Return the (X, Y) coordinate for the center point of the cell that contains the specified text.  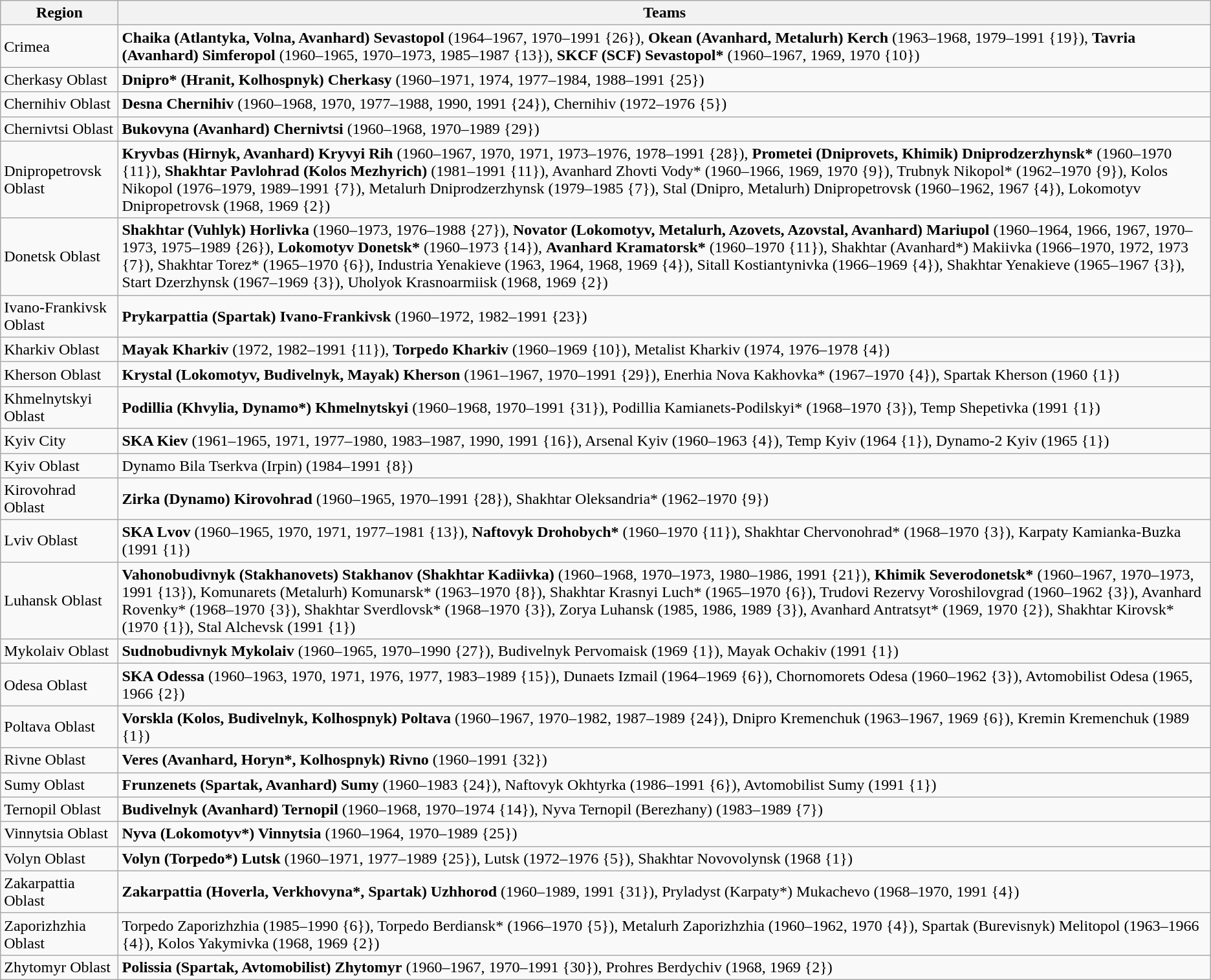
Rivne Oblast (60, 760)
Bukovyna (Avanhard) Chernivtsi (1960–1968, 1970–1989 {29}) (664, 129)
Ivano-Frankivsk Oblast (60, 316)
Dnipropetrovsk Oblast (60, 180)
Kharkiv Oblast (60, 349)
Nyva (Lokomotyv*) Vinnytsia (1960–1964, 1970–1989 {25}) (664, 834)
Dnipro* (Hranit, Kolhospnyk) Cherkasy (1960–1971, 1974, 1977–1984, 1988–1991 {25}) (664, 80)
Volyn Oblast (60, 858)
Kirovohrad Oblast (60, 499)
Volyn (Torpedo*) Lutsk (1960–1971, 1977–1989 {25}), Lutsk (1972–1976 {5}), Shakhtar Novovolynsk (1968 {1}) (664, 858)
Zaporizhzhia Oblast (60, 934)
Zakarpattia (Hoverla, Verkhovyna*, Spartak) Uzhhorod (1960–1989, 1991 {31}), Pryladyst (Karpaty*) Mukachevo (1968–1970, 1991 {4}) (664, 891)
Kherson Oblast (60, 374)
Crimea (60, 47)
Krystal (Lokomotyv, Budivelnyk, Mayak) Kherson (1961–1967, 1970–1991 {29}), Enerhia Nova Kakhovka* (1967–1970 {4}), Spartak Kherson (1960 {1}) (664, 374)
Kyiv Oblast (60, 465)
Odesa Oblast (60, 684)
Veres (Avanhard, Horyn*, Kolhospnyk) Rivno (1960–1991 {32}) (664, 760)
Sudnobudivnyk Mykolaiv (1960–1965, 1970–1990 {27}), Budivelnyk Pervomaisk (1969 {1}), Mayak Ochakiv (1991 {1}) (664, 651)
Chernivtsi Oblast (60, 129)
Mayak Kharkiv (1972, 1982–1991 {11}), Torpedo Kharkiv (1960–1969 {10}), Metalist Kharkiv (1974, 1976–1978 {4}) (664, 349)
Kyiv City (60, 441)
Zirka (Dynamo) Kirovohrad (1960–1965, 1970–1991 {28}), Shakhtar Oleksandria* (1962–1970 {9}) (664, 499)
Cherkasy Oblast (60, 80)
Zakarpattia Oblast (60, 891)
Chernihiv Oblast (60, 104)
SKA Kiev (1961–1965, 1971, 1977–1980, 1983–1987, 1990, 1991 {16}), Arsenal Kyiv (1960–1963 {4}), Temp Kyiv (1964 {1}), Dynamo-2 Kyiv (1965 {1}) (664, 441)
Lviv Oblast (60, 541)
Poltava Oblast (60, 727)
Teams (664, 13)
Zhytomyr Oblast (60, 967)
Dynamo Bila Tserkva (Irpin) (1984–1991 {8}) (664, 465)
Vinnytsia Oblast (60, 834)
Desna Chernihiv (1960–1968, 1970, 1977–1988, 1990, 1991 {24}), Chernihiv (1972–1976 {5}) (664, 104)
Sumy Oblast (60, 785)
Podillia (Khvylia, Dynamo*) Khmelnytskyi (1960–1968, 1970–1991 {31}), Podillia Kamianets-Podilskyi* (1968–1970 {3}), Temp Shepetivka (1991 {1}) (664, 408)
Ternopil Oblast (60, 809)
Frunzenets (Spartak, Avanhard) Sumy (1960–1983 {24}), Naftovyk Okhtyrka (1986–1991 {6}), Avtomobilist Sumy (1991 {1}) (664, 785)
Region (60, 13)
Mykolaiv Oblast (60, 651)
Luhansk Oblast (60, 600)
Polissia (Spartak, Avtomobilist) Zhytomyr (1960–1967, 1970–1991 {30}), Prohres Berdychiv (1968, 1969 {2}) (664, 967)
Khmelnytskyi Oblast (60, 408)
Budivelnyk (Avanhard) Ternopil (1960–1968, 1970–1974 {14}), Nyva Ternopil (Berezhany) (1983–1989 {7}) (664, 809)
Prykarpattia (Spartak) Ivano-Frankivsk (1960–1972, 1982–1991 {23}) (664, 316)
Donetsk Oblast (60, 256)
